Pinpoint the cell where the given text exists, returning its (X, Y) midpoint coordinate. 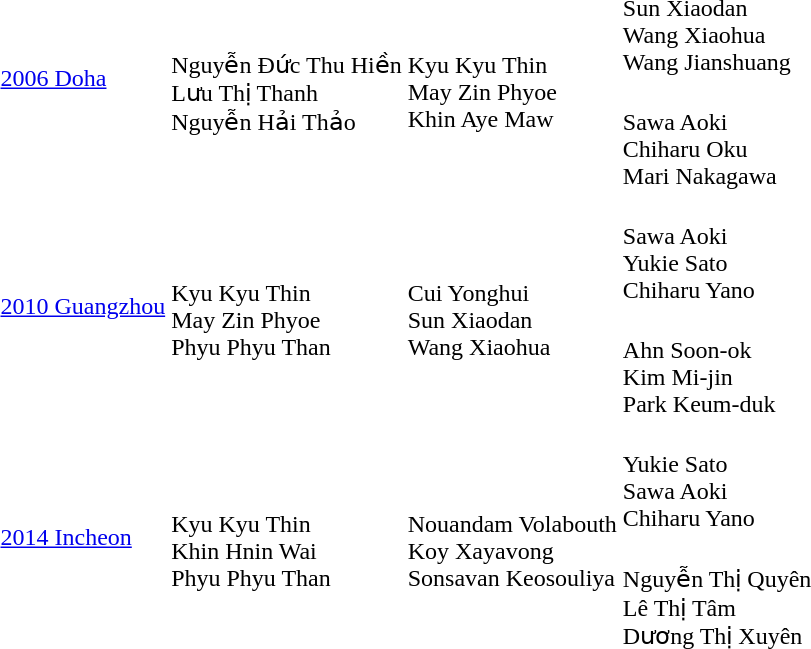
Cui YonghuiSun XiaodanWang Xiaohua (512, 306)
Kyu Kyu ThinMay Zin PhyoePhyu Phyu Than (287, 306)
